Locate the cell with the specified text and output its [X, Y] center coordinate. 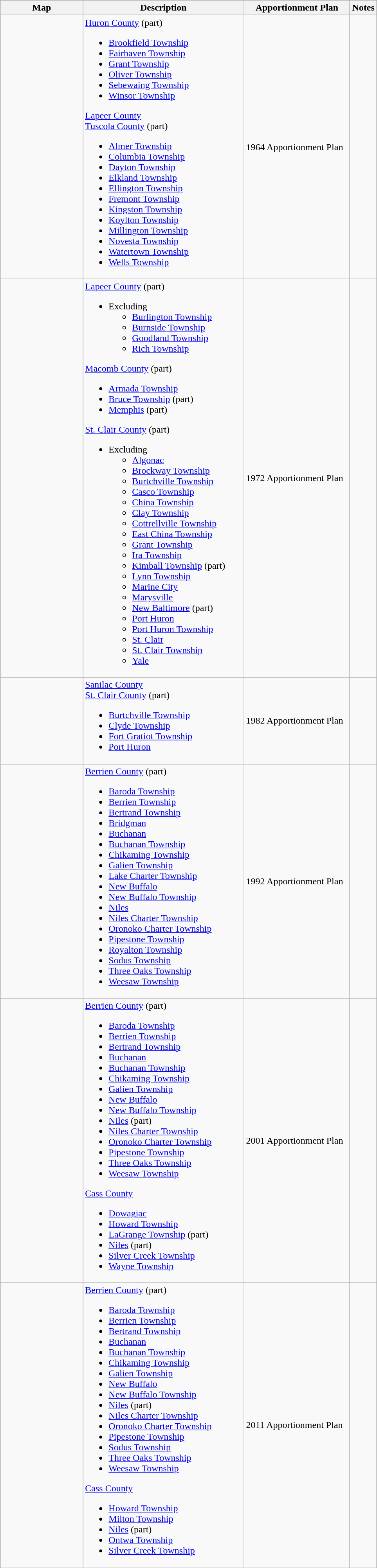
1964 Apportionment Plan [297, 147]
1982 Apportionment Plan [297, 720]
Sanilac CountySt. Clair County (part)Burtchville TownshipClyde TownshipFort Gratiot TownshipPort Huron [164, 720]
1972 Apportionment Plan [297, 478]
2011 Apportionment Plan [297, 1425]
2001 Apportionment Plan [297, 1141]
Apportionment Plan [297, 8]
Map [41, 8]
1992 Apportionment Plan [297, 881]
Description [164, 8]
Notes [363, 8]
